Locate the cell with the specified text and output its (x, y) center coordinate. 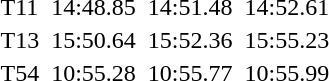
15:50.64 (94, 40)
15:52.36 (190, 40)
